Extract the [X, Y] coordinate from the center of the cell holding the provided text.  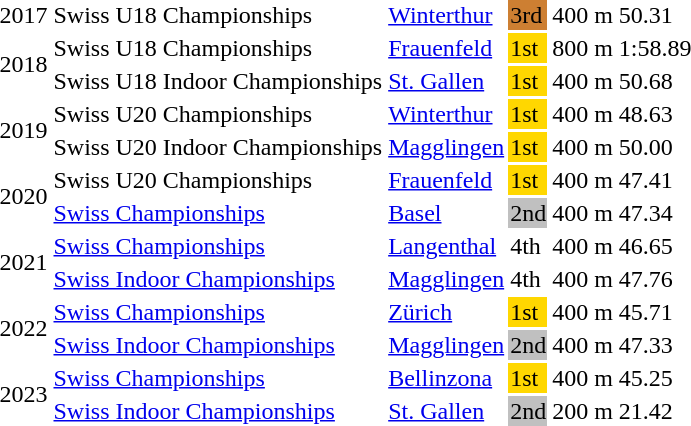
Basel [446, 213]
Swiss U20 Indoor Championships [218, 147]
Langenthal [446, 246]
Zürich [446, 312]
200 m [583, 411]
Bellinzona [446, 378]
800 m [583, 48]
3rd [528, 15]
Swiss U18 Indoor Championships [218, 81]
